Provide the [X, Y] coordinate of the cell's center where the given text is located.  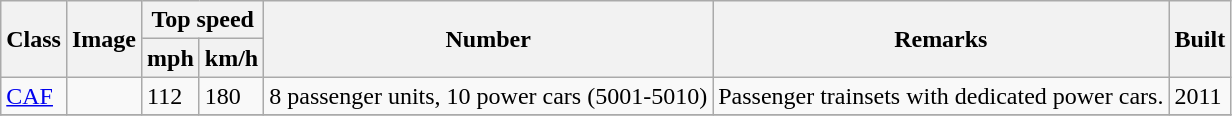
2011 [1200, 96]
Top speed [203, 20]
Class [34, 39]
Number [488, 39]
Passenger trainsets with dedicated power cars. [941, 96]
Remarks [941, 39]
CAF [34, 96]
8 passenger units, 10 power cars (5001-5010) [488, 96]
km/h [231, 58]
Image [104, 39]
112 [171, 96]
mph [171, 58]
Built [1200, 39]
180 [231, 96]
